Return [X, Y] of the center of cell containing provided text 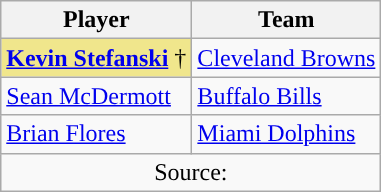
Brian Flores [96, 134]
Kevin Stefanski † [96, 58]
Buffalo Bills [286, 96]
Player [96, 20]
Miami Dolphins [286, 134]
Source: [191, 172]
Sean McDermott [96, 96]
Cleveland Browns [286, 58]
Team [286, 20]
